Extract the (x, y) coordinate from the center of the cell holding the provided text.  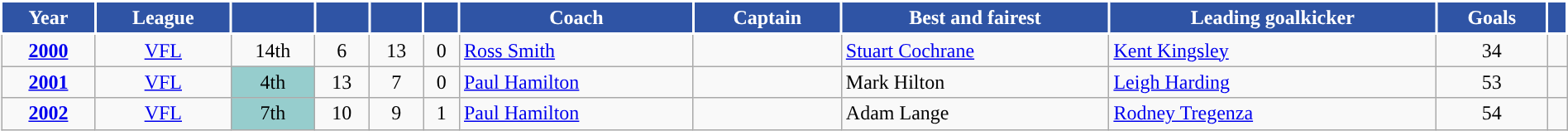
9 (396, 114)
Mark Hilton (975, 82)
Year (49, 18)
Goals (1492, 18)
1 (442, 114)
Kent Kingsley (1273, 50)
Best and fairest (975, 18)
2000 (49, 50)
Rodney Tregenza (1273, 114)
Coach (576, 18)
53 (1492, 82)
4th (273, 82)
Ross Smith (576, 50)
Adam Lange (975, 114)
14th (273, 50)
2002 (49, 114)
6 (342, 50)
10 (342, 114)
54 (1492, 114)
Leading goalkicker (1273, 18)
Leigh Harding (1273, 82)
2001 (49, 82)
7th (273, 114)
34 (1492, 50)
7 (396, 82)
League (163, 18)
Captain (767, 18)
Stuart Cochrane (975, 50)
